Find where the given text appears and provide that cell's center as [X, Y] coordinate. 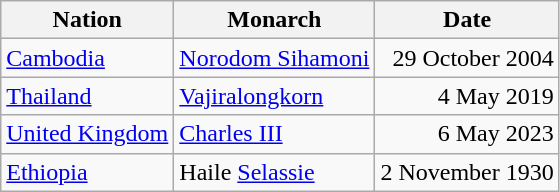
Charles III [274, 134]
Norodom Sihamoni [274, 58]
29 October 2004 [467, 58]
United Kingdom [88, 134]
Nation [88, 20]
6 May 2023 [467, 134]
4 May 2019 [467, 96]
Monarch [274, 20]
Date [467, 20]
Thailand [88, 96]
Cambodia [88, 58]
Ethiopia [88, 172]
Haile Selassie [274, 172]
Vajiralongkorn [274, 96]
2 November 1930 [467, 172]
